Identify which cell holds the provided text, then report its (x, y) central coordinate. 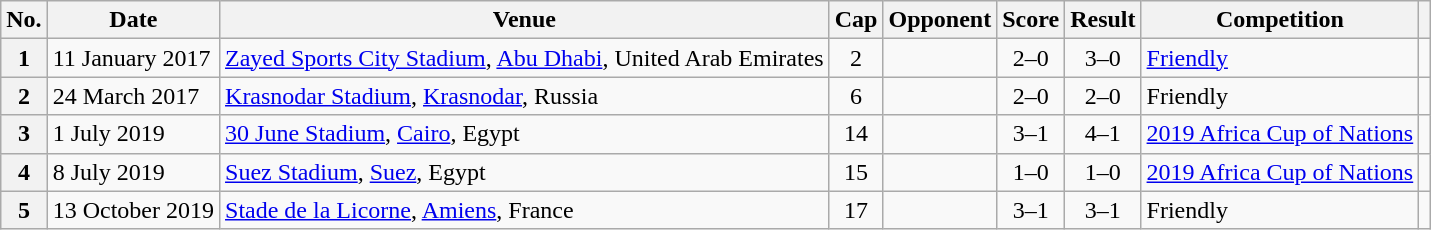
6 (856, 96)
Result (1103, 20)
30 June Stadium, Cairo, Egypt (525, 134)
3 (24, 134)
13 October 2019 (133, 210)
Venue (525, 20)
Krasnodar Stadium, Krasnodar, Russia (525, 96)
5 (24, 210)
Competition (1280, 20)
Date (133, 20)
24 March 2017 (133, 96)
No. (24, 20)
Opponent (940, 20)
4–1 (1103, 134)
Cap (856, 20)
Zayed Sports City Stadium, Abu Dhabi, United Arab Emirates (525, 58)
1 (24, 58)
Score (1031, 20)
4 (24, 172)
15 (856, 172)
3–0 (1103, 58)
11 January 2017 (133, 58)
14 (856, 134)
Stade de la Licorne, Amiens, France (525, 210)
Suez Stadium, Suez, Egypt (525, 172)
8 July 2019 (133, 172)
17 (856, 210)
1 July 2019 (133, 134)
